Return (x, y) of the center of cell containing provided text 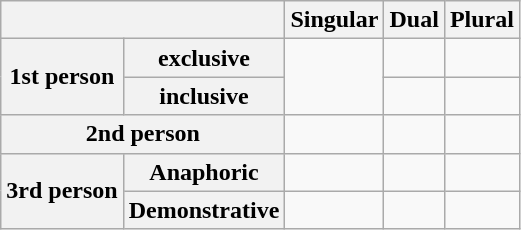
2nd person (143, 134)
Anaphoric (204, 172)
Plural (482, 20)
1st person (62, 77)
exclusive (204, 58)
inclusive (204, 96)
3rd person (62, 191)
Dual (414, 20)
Demonstrative (204, 210)
Singular (334, 20)
